Extract the [x, y] coordinate from the center of the cell holding the provided text.  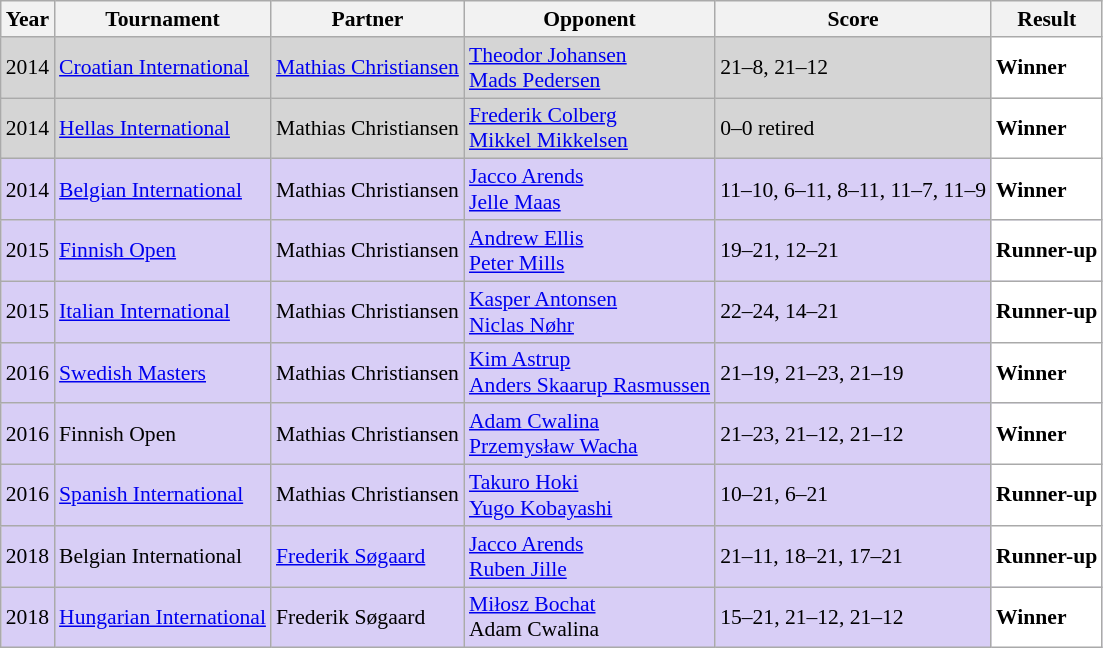
Italian International [162, 312]
Tournament [162, 19]
Adam Cwalina Przemysław Wacha [590, 434]
10–21, 6–21 [853, 496]
Jacco Arends Ruben Jille [590, 556]
Jacco Arends Jelle Maas [590, 190]
21–8, 21–12 [853, 68]
21–11, 18–21, 17–21 [853, 556]
21–19, 21–23, 21–19 [853, 372]
Takuro Hoki Yugo Kobayashi [590, 496]
Croatian International [162, 68]
Year [28, 19]
11–10, 6–11, 8–11, 11–7, 11–9 [853, 190]
Hungarian International [162, 618]
Kim Astrup Anders Skaarup Rasmussen [590, 372]
21–23, 21–12, 21–12 [853, 434]
Kasper Antonsen Niclas Nøhr [590, 312]
Score [853, 19]
Opponent [590, 19]
Result [1046, 19]
15–21, 21–12, 21–12 [853, 618]
0–0 retired [853, 128]
Hellas International [162, 128]
22–24, 14–21 [853, 312]
Partner [368, 19]
Spanish International [162, 496]
Andrew Ellis Peter Mills [590, 250]
Theodor Johansen Mads Pedersen [590, 68]
Miłosz Bochat Adam Cwalina [590, 618]
Swedish Masters [162, 372]
Frederik Colberg Mikkel Mikkelsen [590, 128]
19–21, 12–21 [853, 250]
